Locate the cell with the specified text and output its [X, Y] center coordinate. 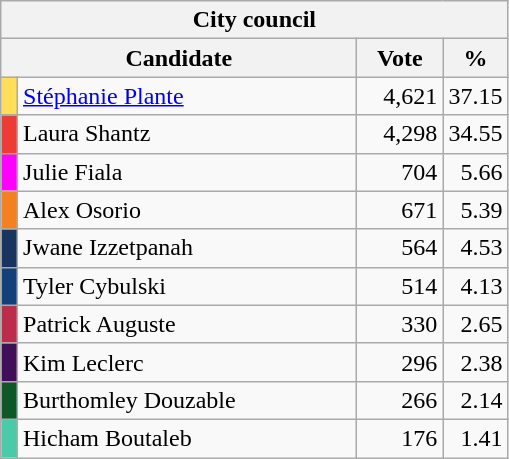
Julie Fiala [188, 172]
34.55 [476, 134]
4,621 [400, 96]
176 [400, 438]
Burthomley Douzable [188, 400]
2.65 [476, 324]
704 [400, 172]
5.66 [476, 172]
City council [254, 20]
564 [400, 248]
4,298 [400, 134]
Vote [400, 58]
Hicham Boutaleb [188, 438]
2.14 [476, 400]
Patrick Auguste [188, 324]
296 [400, 362]
514 [400, 286]
330 [400, 324]
Tyler Cybulski [188, 286]
266 [400, 400]
2.38 [476, 362]
Kim Leclerc [188, 362]
% [476, 58]
Jwane Izzetpanah [188, 248]
37.15 [476, 96]
Stéphanie Plante [188, 96]
Candidate [179, 58]
Alex Osorio [188, 210]
4.53 [476, 248]
4.13 [476, 286]
5.39 [476, 210]
1.41 [476, 438]
Laura Shantz [188, 134]
671 [400, 210]
